Search for the cell housing the specified text and yield its [X, Y] center coordinate. 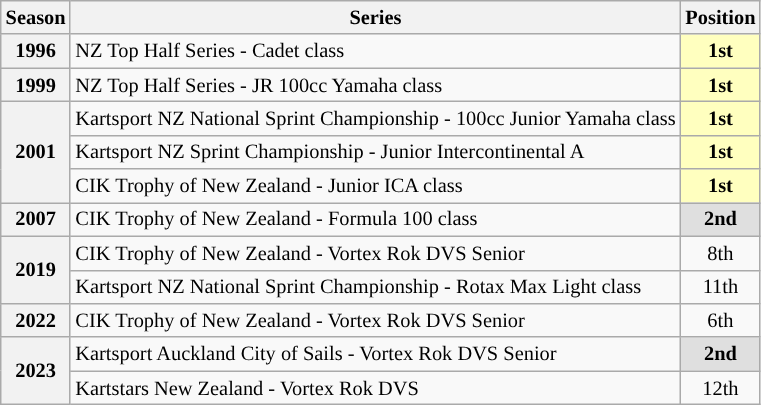
NZ Top Half Series - JR 100cc Yamaha class [375, 85]
Kartsport NZ Sprint Championship - Junior Intercontinental A [375, 152]
CIK Trophy of New Zealand - Junior ICA class [375, 186]
2019 [36, 270]
Position [720, 17]
11th [720, 287]
1999 [36, 85]
2001 [36, 152]
12th [720, 388]
Series [375, 17]
Kartsport NZ National Sprint Championship - Rotax Max Light class [375, 287]
1996 [36, 51]
Kartsport Auckland City of Sails - Vortex Rok DVS Senior [375, 354]
6th [720, 320]
2023 [36, 370]
2007 [36, 219]
2022 [36, 320]
8th [720, 253]
NZ Top Half Series - Cadet class [375, 51]
Season [36, 17]
Kartsport NZ National Sprint Championship - 100cc Junior Yamaha class [375, 118]
CIK Trophy of New Zealand - Formula 100 class [375, 219]
Kartstars New Zealand - Vortex Rok DVS [375, 388]
